Detect which cell encompasses the target text, then output its [x, y] center coordinate. 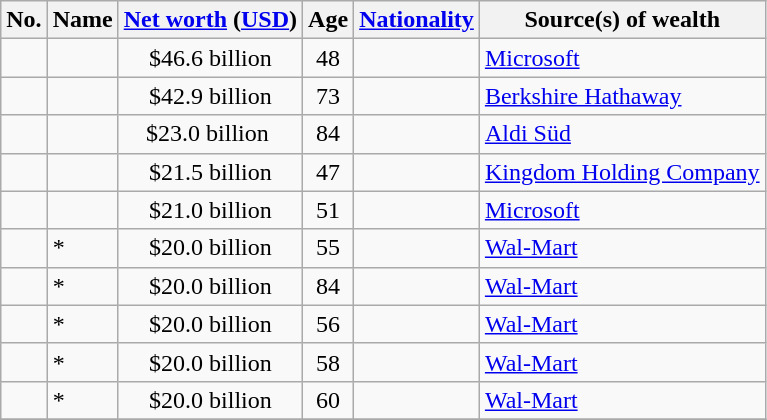
73 [328, 96]
55 [328, 248]
$46.6 billion [210, 58]
48 [328, 58]
Source(s) of wealth [622, 20]
Name [82, 20]
60 [328, 400]
47 [328, 172]
Net worth (USD) [210, 20]
$21.0 billion [210, 210]
Kingdom Holding Company [622, 172]
Aldi Süd [622, 134]
51 [328, 210]
Age [328, 20]
Nationality [417, 20]
$42.9 billion [210, 96]
$23.0 billion [210, 134]
No. [24, 20]
Berkshire Hathaway [622, 96]
$21.5 billion [210, 172]
58 [328, 362]
56 [328, 324]
